Scan for the cell matching the given text and deliver its (x, y) coordinate at center. 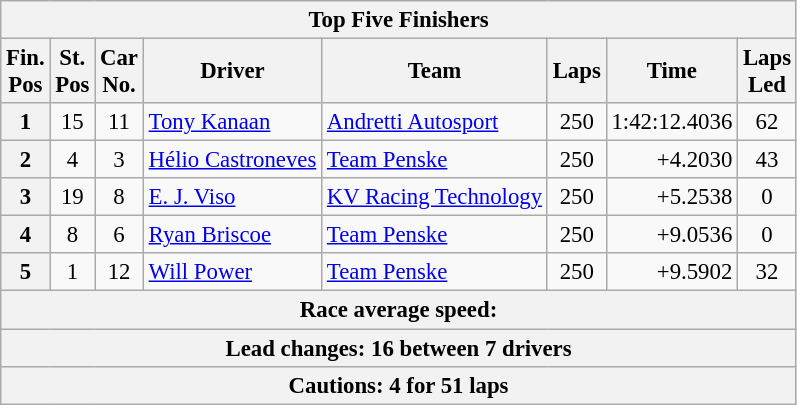
15 (72, 122)
St.Pos (72, 72)
KV Racing Technology (435, 197)
11 (120, 122)
+4.2030 (672, 160)
Time (672, 72)
Driver (232, 72)
6 (120, 235)
Cautions: 4 for 51 laps (399, 385)
Ryan Briscoe (232, 235)
LapsLed (768, 72)
E. J. Viso (232, 197)
1:42:12.4036 (672, 122)
+9.0536 (672, 235)
Hélio Castroneves (232, 160)
Top Five Finishers (399, 20)
62 (768, 122)
+9.5902 (672, 273)
19 (72, 197)
2 (26, 160)
32 (768, 273)
Fin.Pos (26, 72)
43 (768, 160)
Laps (576, 72)
Race average speed: (399, 310)
12 (120, 273)
Andretti Autosport (435, 122)
Team (435, 72)
Tony Kanaan (232, 122)
+5.2538 (672, 197)
CarNo. (120, 72)
Lead changes: 16 between 7 drivers (399, 348)
5 (26, 273)
Will Power (232, 273)
